From the cell containing the given text, extract its center point as (X, Y) coordinate. 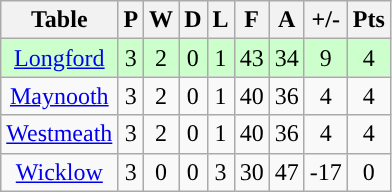
34 (286, 58)
Westmeath (60, 134)
+/- (326, 20)
L (220, 20)
P (131, 20)
30 (252, 172)
Wicklow (60, 172)
W (162, 20)
Longford (60, 58)
-17 (326, 172)
A (286, 20)
43 (252, 58)
Table (60, 20)
47 (286, 172)
Pts (368, 20)
F (252, 20)
Maynooth (60, 96)
D (193, 20)
9 (326, 58)
